Locate the cell with the specified text and output its [x, y] center coordinate. 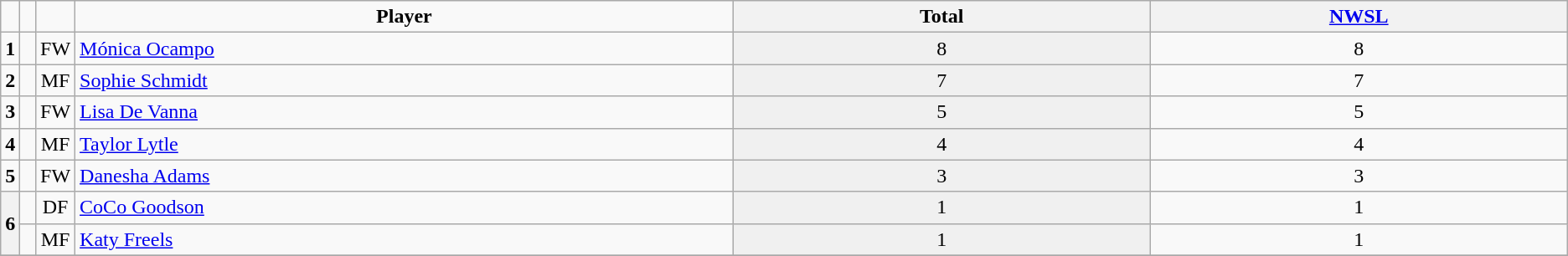
DF [55, 207]
NWSL [1359, 17]
2 [10, 80]
Danesha Adams [405, 176]
Katy Freels [405, 239]
Total [941, 17]
Taylor Lytle [405, 144]
Lisa De Vanna [405, 112]
6 [10, 223]
Player [405, 17]
Mónica Ocampo [405, 49]
Sophie Schmidt [405, 80]
CoCo Goodson [405, 207]
